Detect which cell encompasses the target text, then output its (X, Y) center coordinate. 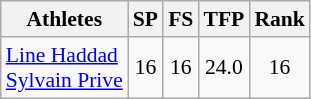
TFP (224, 19)
Rank (280, 19)
Athletes (64, 19)
SP (146, 19)
FS (180, 19)
Line HaddadSylvain Prive (64, 68)
24.0 (224, 68)
